Detect which cell encompasses the target text, then output its [x, y] center coordinate. 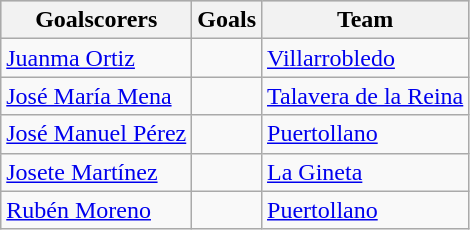
Juanma Ortiz [96, 58]
Villarrobledo [366, 58]
Goals [227, 20]
La Gineta [366, 172]
José Manuel Pérez [96, 134]
Goalscorers [96, 20]
Josete Martínez [96, 172]
Talavera de la Reina [366, 96]
Team [366, 20]
José María Mena [96, 96]
Rubén Moreno [96, 210]
